Return [x, y] of the center of cell containing provided text 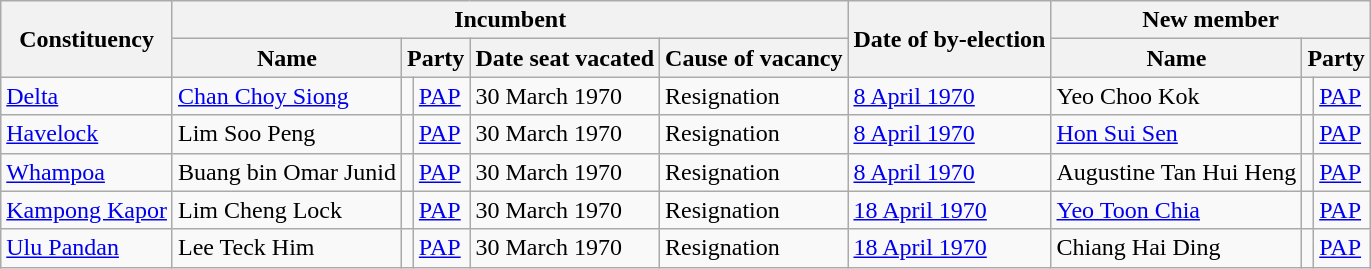
Date seat vacated [565, 58]
Constituency [87, 39]
Lim Soo Peng [286, 134]
Whampoa [87, 172]
Buang bin Omar Junid [286, 172]
Cause of vacancy [754, 58]
Chan Choy Siong [286, 96]
Yeo Toon Chia [1176, 210]
Augustine Tan Hui Heng [1176, 172]
Lee Teck Him [286, 248]
Kampong Kapor [87, 210]
New member [1210, 20]
Incumbent [510, 20]
Lim Cheng Lock [286, 210]
Yeo Choo Kok [1176, 96]
Date of by-election [950, 39]
Hon Sui Sen [1176, 134]
Ulu Pandan [87, 248]
Delta [87, 96]
Havelock [87, 134]
Chiang Hai Ding [1176, 248]
